Return the (x, y) coordinate for the center point of the cell that contains the specified text.  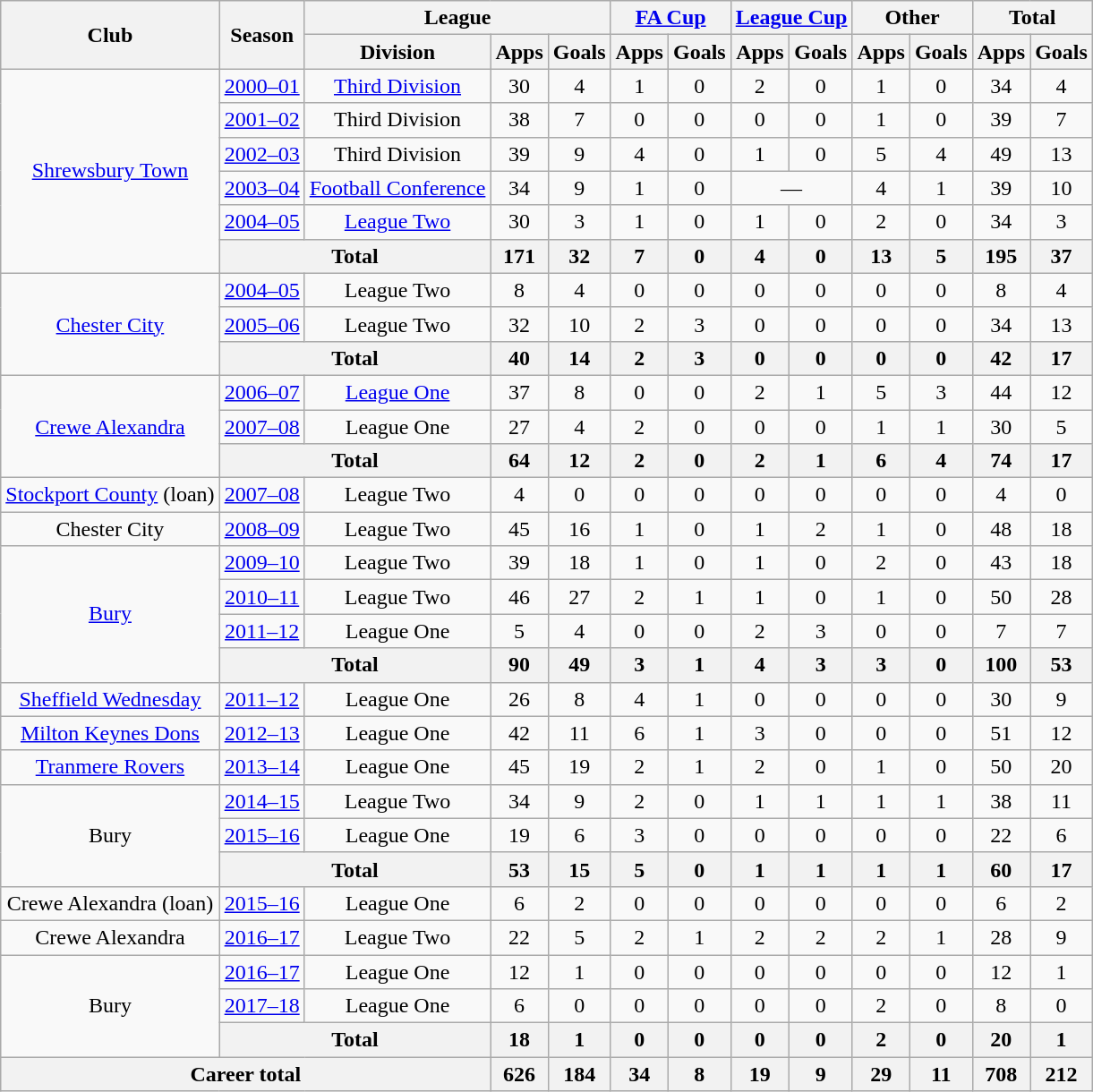
29 (881, 1074)
FA Cup (670, 18)
Tranmere Rovers (110, 767)
Sheffield Wednesday (110, 699)
2017–18 (261, 1006)
74 (1001, 461)
— (791, 188)
League Cup (791, 18)
2013–14 (261, 767)
Club (110, 35)
Crewe Alexandra (loan) (110, 903)
26 (519, 699)
2009–10 (261, 563)
16 (579, 529)
2002–03 (261, 154)
212 (1062, 1074)
64 (519, 461)
2000–01 (261, 86)
Other (912, 18)
44 (1001, 392)
708 (1001, 1074)
Season (261, 35)
2005–06 (261, 324)
184 (579, 1074)
Stockport County (loan) (110, 495)
2003–04 (261, 188)
40 (519, 358)
90 (519, 665)
60 (1001, 869)
2014–15 (261, 801)
Football Conference (397, 188)
100 (1001, 665)
2001–02 (261, 120)
2006–07 (261, 392)
Shrewsbury Town (110, 171)
Milton Keynes Dons (110, 733)
626 (519, 1074)
2008–09 (261, 529)
2012–13 (261, 733)
2010–11 (261, 597)
League (457, 18)
14 (579, 358)
46 (519, 597)
43 (1001, 563)
Career total (245, 1074)
195 (1001, 256)
48 (1001, 529)
15 (579, 869)
51 (1001, 733)
171 (519, 256)
Division (397, 52)
